Scan for the cell matching the given text and deliver its [X, Y] coordinate at center. 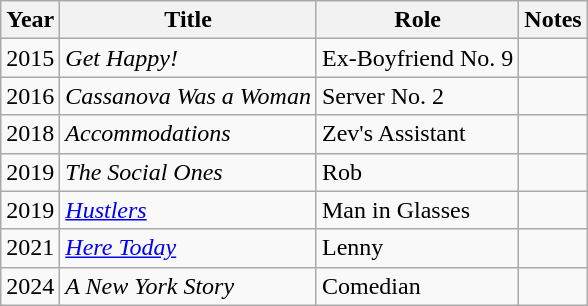
Rob [417, 172]
Ex-Boyfriend No. 9 [417, 58]
Server No. 2 [417, 96]
Hustlers [188, 210]
Accommodations [188, 134]
Role [417, 20]
Comedian [417, 286]
Zev's Assistant [417, 134]
Man in Glasses [417, 210]
Lenny [417, 248]
2024 [30, 286]
Title [188, 20]
Get Happy! [188, 58]
Notes [553, 20]
Year [30, 20]
Here Today [188, 248]
The Social Ones [188, 172]
A New York Story [188, 286]
Cassanova Was a Woman [188, 96]
2016 [30, 96]
2015 [30, 58]
2021 [30, 248]
2018 [30, 134]
